Provide the [X, Y] coordinate of the cell's center where the given text is located.  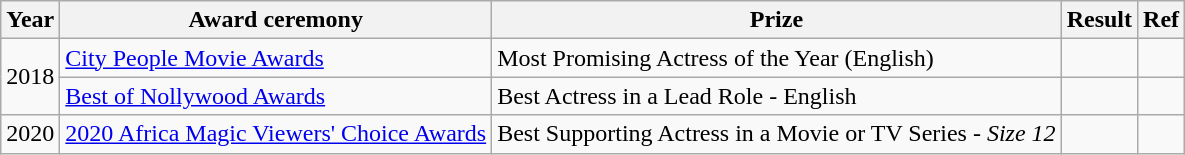
City People Movie Awards [276, 58]
2020 Africa Magic Viewers' Choice Awards [276, 134]
Year [30, 20]
Most Promising Actress of the Year (English) [776, 58]
Best of Nollywood Awards [276, 96]
Best Supporting Actress in a Movie or TV Series - Size 12 [776, 134]
2020 [30, 134]
2018 [30, 77]
Result [1099, 20]
Prize [776, 20]
Ref [1162, 20]
Award ceremony [276, 20]
Best Actress in a Lead Role - English [776, 96]
